Return the (x, y) coordinate for the center point of the cell that contains the specified text.  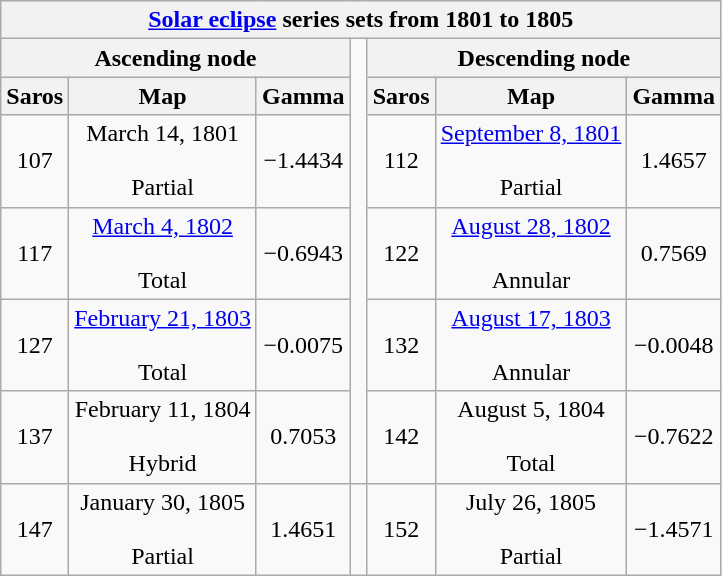
117 (35, 253)
1.4657 (674, 161)
August 5, 1804Total (531, 437)
July 26, 1805Partial (531, 529)
0.7053 (303, 437)
−1.4571 (674, 529)
142 (401, 437)
132 (401, 345)
August 28, 1802Annular (531, 253)
Ascending node (176, 58)
August 17, 1803Annular (531, 345)
February 11, 1804Hybrid (163, 437)
January 30, 1805Partial (163, 529)
−1.4434 (303, 161)
122 (401, 253)
0.7569 (674, 253)
Solar eclipse series sets from 1801 to 1805 (361, 20)
1.4651 (303, 529)
Descending node (544, 58)
−0.0048 (674, 345)
−0.0075 (303, 345)
127 (35, 345)
March 14, 1801Partial (163, 161)
107 (35, 161)
137 (35, 437)
February 21, 1803Total (163, 345)
March 4, 1802Total (163, 253)
−0.7622 (674, 437)
September 8, 1801Partial (531, 161)
−0.6943 (303, 253)
147 (35, 529)
112 (401, 161)
152 (401, 529)
